Locate the cell with the specified text and output its (x, y) center coordinate. 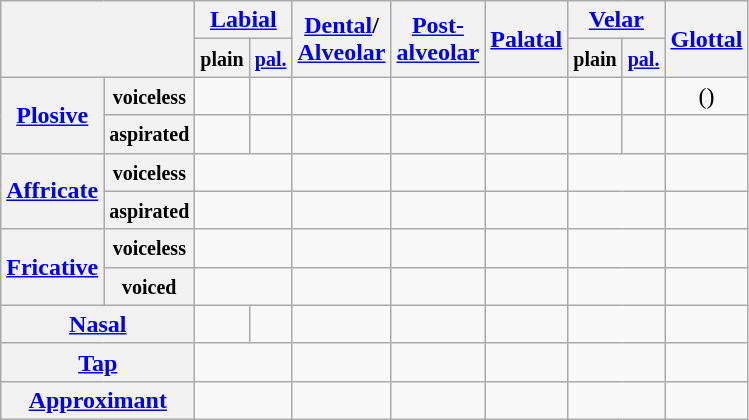
Post-alveolar (438, 39)
Affricate (52, 191)
Plosive (52, 115)
Approximant (98, 400)
() (706, 96)
Labial (244, 20)
Velar (616, 20)
Dental/Alveolar (342, 39)
Glottal (706, 39)
voiced (150, 286)
Nasal (98, 324)
Palatal (526, 39)
Tap (98, 362)
Fricative (52, 267)
